Extract the (x, y) coordinate from the center of the cell holding the provided text.  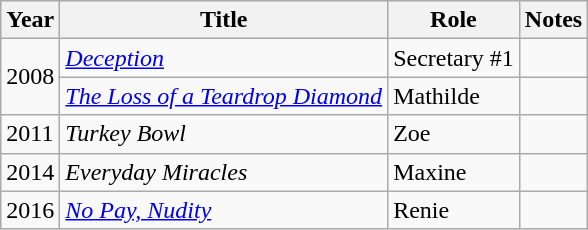
2008 (30, 77)
Secretary #1 (454, 58)
Title (224, 20)
Renie (454, 210)
2014 (30, 172)
The Loss of a Teardrop Diamond (224, 96)
Deception (224, 58)
No Pay, Nudity (224, 210)
Role (454, 20)
2011 (30, 134)
Maxine (454, 172)
Everyday Miracles (224, 172)
Notes (553, 20)
Zoe (454, 134)
Turkey Bowl (224, 134)
2016 (30, 210)
Year (30, 20)
Mathilde (454, 96)
